Extract the [X, Y] coordinate from the center of the cell holding the provided text.  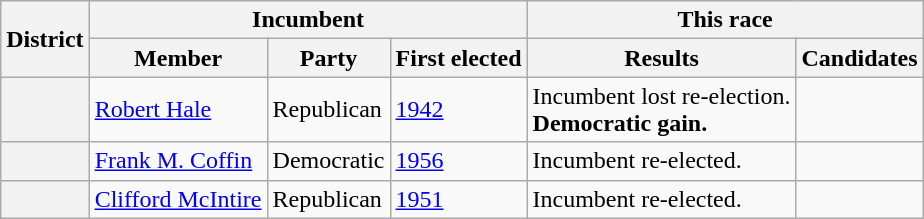
Incumbent lost re-election.Democratic gain. [662, 110]
1951 [458, 199]
Member [178, 58]
1956 [458, 161]
Frank M. Coffin [178, 161]
This race [725, 20]
Robert Hale [178, 110]
Party [328, 58]
Incumbent [308, 20]
Clifford McIntire [178, 199]
First elected [458, 58]
Candidates [860, 58]
1942 [458, 110]
Democratic [328, 161]
District [45, 39]
Results [662, 58]
